Pinpoint the cell where the given text exists, returning its [X, Y] midpoint coordinate. 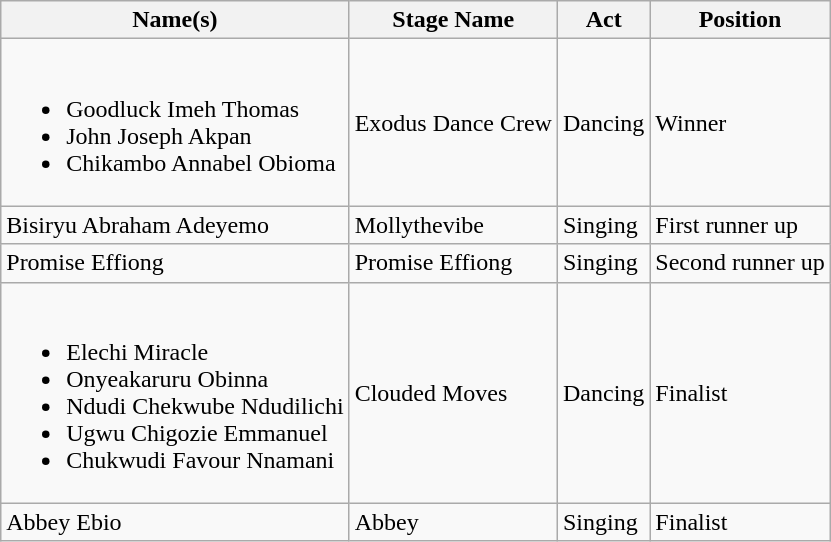
Name(s) [175, 20]
Abbey Ebio [175, 522]
Clouded Moves [453, 392]
Mollythevibe [453, 225]
Winner [740, 122]
Bisiryu Abraham Adeyemo [175, 225]
Position [740, 20]
First runner up [740, 225]
Stage Name [453, 20]
Abbey [453, 522]
Exodus Dance Crew [453, 122]
Act [603, 20]
Elechi MiracleOnyeakaruru ObinnaNdudi Chekwube NdudilichiUgwu Chigozie EmmanuelChukwudi Favour Nnamani [175, 392]
Goodluck Imeh ThomasJohn Joseph AkpanChikambo Annabel Obioma [175, 122]
Second runner up [740, 263]
